Return the [x, y] coordinate for the center point of the cell that contains the specified text.  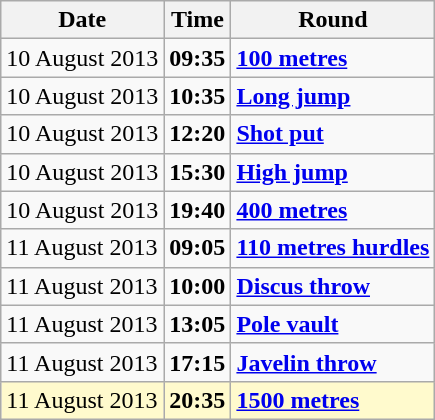
Javelin throw [333, 362]
Date [82, 20]
20:35 [198, 400]
100 metres [333, 58]
110 metres hurdles [333, 248]
12:20 [198, 134]
Long jump [333, 96]
Pole vault [333, 324]
13:05 [198, 324]
400 metres [333, 210]
Shot put [333, 134]
15:30 [198, 172]
19:40 [198, 210]
17:15 [198, 362]
09:05 [198, 248]
1500 metres [333, 400]
09:35 [198, 58]
10:00 [198, 286]
10:35 [198, 96]
Time [198, 20]
High jump [333, 172]
Discus throw [333, 286]
Round [333, 20]
